Detect which cell encompasses the target text, then output its (X, Y) center coordinate. 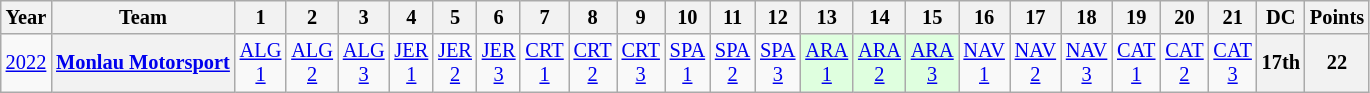
JER3 (499, 63)
Points (1337, 17)
NAV2 (1036, 63)
5 (455, 17)
22 (1337, 63)
CAT1 (1136, 63)
21 (1233, 17)
6 (499, 17)
8 (593, 17)
ALG3 (364, 63)
10 (688, 17)
CRT1 (544, 63)
Team (143, 17)
JER2 (455, 63)
ARA1 (826, 63)
CAT3 (1233, 63)
2022 (26, 63)
3 (364, 17)
ARA2 (880, 63)
Monlau Motorsport (143, 63)
Year (26, 17)
CRT3 (641, 63)
2 (312, 17)
17th (1281, 63)
14 (880, 17)
ALG1 (261, 63)
NAV1 (984, 63)
17 (1036, 17)
ARA3 (932, 63)
ALG2 (312, 63)
9 (641, 17)
13 (826, 17)
SPA2 (732, 63)
20 (1184, 17)
7 (544, 17)
18 (1086, 17)
16 (984, 17)
19 (1136, 17)
15 (932, 17)
11 (732, 17)
12 (778, 17)
4 (411, 17)
NAV3 (1086, 63)
SPA1 (688, 63)
DC (1281, 17)
JER1 (411, 63)
SPA3 (778, 63)
CRT2 (593, 63)
1 (261, 17)
CAT2 (1184, 63)
